Search for the cell housing the specified text and yield its (X, Y) center coordinate. 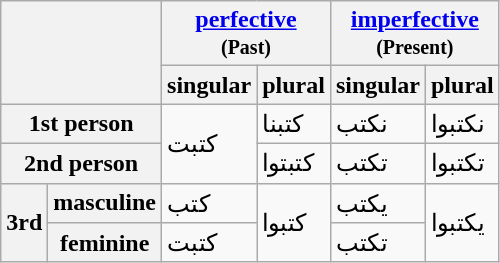
feminine (105, 243)
كتبوا (294, 222)
imperfective(Present) (414, 34)
يكتبوا (462, 222)
يكتب (378, 203)
نكتب (378, 124)
كتبتوا (294, 163)
masculine (105, 203)
1st person (82, 124)
2nd person (82, 163)
perfective(Past) (246, 34)
كتبنا (294, 124)
3rd (24, 222)
كتب (210, 203)
تكتبوا (462, 163)
نكتبوا (462, 124)
